Identify which cell holds the provided text, then report its (X, Y) central coordinate. 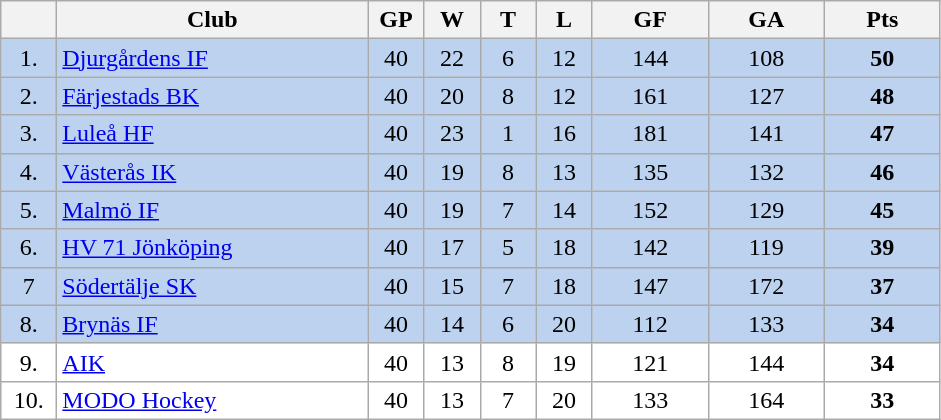
119 (766, 248)
39 (882, 248)
GP (396, 20)
17 (452, 248)
GA (766, 20)
T (508, 20)
141 (766, 134)
Färjestads BK (212, 96)
112 (650, 324)
132 (766, 172)
164 (766, 400)
16 (564, 134)
2. (29, 96)
142 (650, 248)
10. (29, 400)
Luleå HF (212, 134)
W (452, 20)
1 (508, 134)
4. (29, 172)
147 (650, 286)
Västerås IK (212, 172)
GF (650, 20)
161 (650, 96)
121 (650, 362)
Brynäs IF (212, 324)
46 (882, 172)
135 (650, 172)
108 (766, 58)
Malmö IF (212, 210)
48 (882, 96)
47 (882, 134)
172 (766, 286)
50 (882, 58)
AIK (212, 362)
1. (29, 58)
6. (29, 248)
HV 71 Jönköping (212, 248)
37 (882, 286)
3. (29, 134)
L (564, 20)
15 (452, 286)
MODO Hockey (212, 400)
Pts (882, 20)
45 (882, 210)
181 (650, 134)
8. (29, 324)
Djurgårdens IF (212, 58)
152 (650, 210)
5 (508, 248)
9. (29, 362)
Södertälje SK (212, 286)
22 (452, 58)
129 (766, 210)
33 (882, 400)
23 (452, 134)
127 (766, 96)
5. (29, 210)
Club (212, 20)
